Locate the cell with the specified text and output its (X, Y) center coordinate. 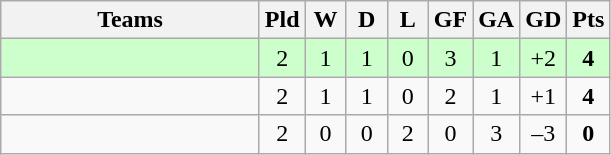
+1 (544, 96)
–3 (544, 134)
D (366, 20)
W (326, 20)
Pld (282, 20)
L (408, 20)
Teams (130, 20)
Pts (588, 20)
GA (496, 20)
GD (544, 20)
+2 (544, 58)
GF (450, 20)
